Identify which cell holds the provided text, then report its (X, Y) central coordinate. 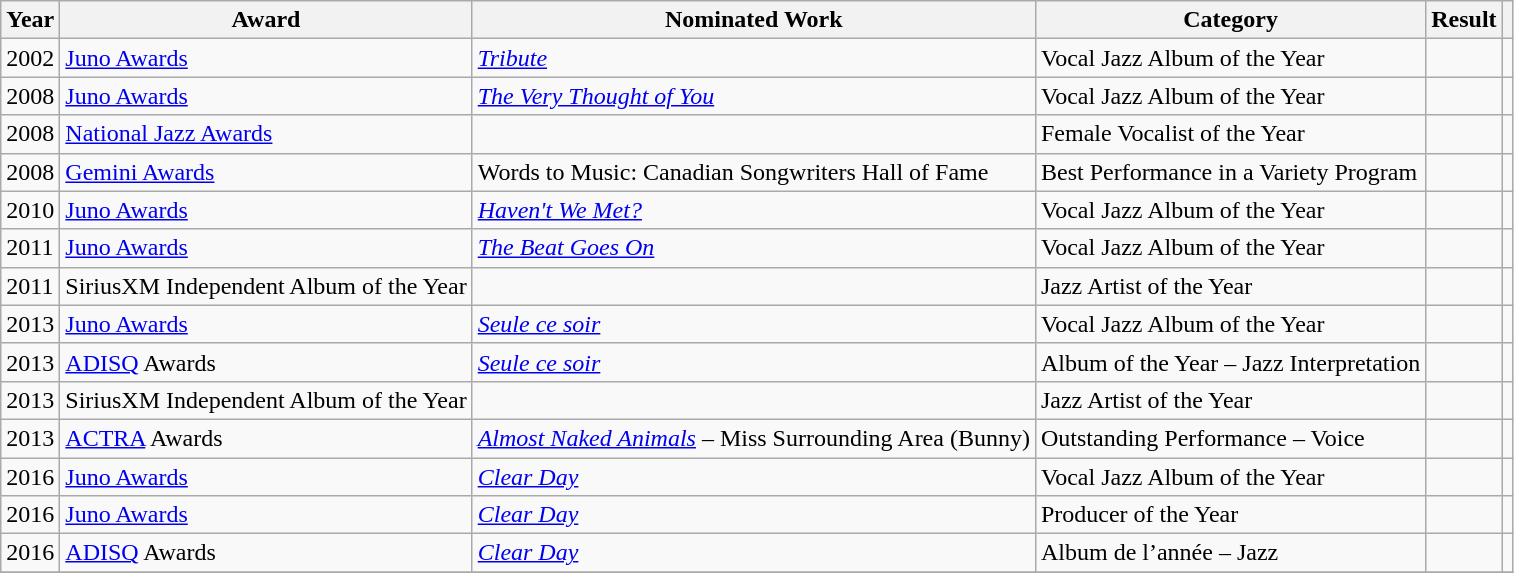
Producer of the Year (1230, 515)
2010 (30, 210)
Gemini Awards (266, 172)
ACTRA Awards (266, 438)
2002 (30, 58)
Almost Naked Animals – Miss Surrounding Area (Bunny) (754, 438)
Best Performance in a Variety Program (1230, 172)
Words to Music: Canadian Songwriters Hall of Fame (754, 172)
Year (30, 20)
The Beat Goes On (754, 248)
Award (266, 20)
National Jazz Awards (266, 134)
Tribute (754, 58)
Album de l’année – Jazz (1230, 553)
Category (1230, 20)
Female Vocalist of the Year (1230, 134)
Result (1464, 20)
Nominated Work (754, 20)
The Very Thought of You (754, 96)
Haven't We Met? (754, 210)
Album of the Year – Jazz Interpretation (1230, 362)
Outstanding Performance – Voice (1230, 438)
